Provide the [x, y] coordinate of the cell's center where the given text is located.  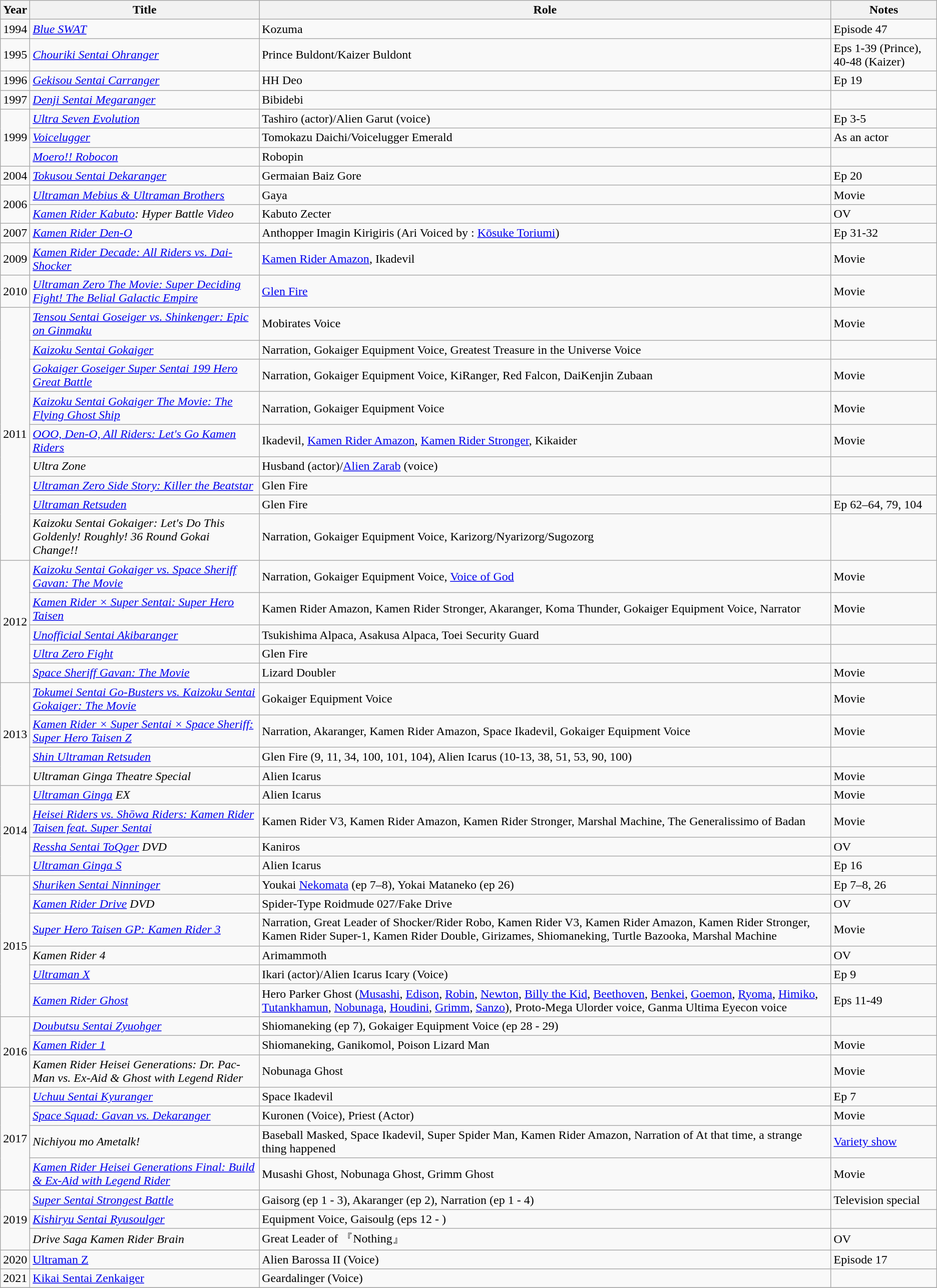
Kamen Rider Den-O [145, 233]
1999 [15, 138]
Nichiyou mo Ametalk! [145, 1142]
Variety show [884, 1142]
Ressha Sentai ToQger DVD [145, 847]
Ep 31-32 [884, 233]
Ultra Seven Evolution [145, 119]
Ep 7–8, 26 [884, 885]
Kishiryu Sentai Ryusoulger [145, 1219]
Kamen Rider × Super Sentai: Super Hero Taisen [145, 608]
Space Sheriff Gavan: The Movie [145, 673]
Super Hero Taisen GP: Kamen Rider 3 [145, 930]
Tomokazu Daichi/Voicelugger Emerald [545, 138]
2017 [15, 1139]
2020 [15, 1259]
Lizard Doubler [545, 673]
Germaian Baiz Gore [545, 176]
Gekisou Sentai Carranger [145, 81]
Ultra Zero Fight [145, 654]
Kaizoku Sentai Gokaiger vs. Space Sheriff Gavan: The Movie [145, 576]
Robopin [545, 157]
Heisei Riders vs. Shōwa Riders: Kamen Rider Taisen feat. Super Sentai [145, 821]
Bibidebi [545, 100]
Uchuu Sentai Kyuranger [145, 1097]
Kuronen (Voice), Priest (Actor) [545, 1116]
Notes [884, 10]
2019 [15, 1220]
Role [545, 10]
Gaisorg (ep 1 - 3), Akaranger (ep 2), Narration (ep 1 - 4) [545, 1200]
Baseball Masked, Space Ikadevil, Super Spider Man, Kamen Rider Amazon, Narration of At that time, a strange thing happened [545, 1142]
Narration, Gokaiger Equipment Voice, Greatest Treasure in the Universe Voice [545, 350]
Musashi Ghost, Nobunaga Ghost, Grimm Ghost [545, 1174]
Kaizoku Sentai Gokaiger: Let's Do This Goldenly! Roughly! 36 Round Gokai Change!! [145, 537]
1997 [15, 100]
Kamen Rider Heisei Generations Final: Build & Ex-Aid with Legend Rider [145, 1174]
Alien Barossa II (Voice) [545, 1259]
Year [15, 10]
Eps 11-49 [884, 1000]
2004 [15, 176]
Ep 20 [884, 176]
1996 [15, 81]
Ultra Zone [145, 466]
1994 [15, 29]
Blue SWAT [145, 29]
Nobunaga Ghost [545, 1071]
Drive Saga Kamen Rider Brain [145, 1239]
2014 [15, 831]
Husband (actor)/Alien Zarab (voice) [545, 466]
Tensou Sentai Goseiger vs. Shinkenger: Epic on Ginmaku [145, 324]
Kaniros [545, 847]
Kaizoku Sentai Gokaiger [145, 350]
Ultraman X [145, 974]
OOO, Den-O, All Riders: Let's Go Kamen Riders [145, 440]
Tokumei Sentai Go-Busters vs. Kaizoku Sentai Gokaiger: The Movie [145, 699]
Tsukishima Alpaca, Asakusa Alpaca, Toei Security Guard [545, 634]
Shin Ultraman Retsuden [145, 757]
Ultraman Mebius & Ultraman Brothers [145, 195]
Kikai Sentai Zenkaiger [145, 1278]
Kabuto Zecter [545, 214]
Shiomaneking (ep 7), Gokaiger Equipment Voice (ep 28 - 29) [545, 1026]
Denji Sentai Megaranger [145, 100]
2011 [15, 434]
Kamen Rider Kabuto: Hyper Battle Video [145, 214]
Prince Buldont/Kaizer Buldont [545, 55]
Gaya [545, 195]
Super Sentai Strongest Battle [145, 1200]
Doubutsu Sentai Zyuohger [145, 1026]
2007 [15, 233]
Ikari (actor)/Alien Icarus Icary (Voice) [545, 974]
Kamen Rider Amazon, Ikadevil [545, 258]
Spider-Type Roidmude 027/Fake Drive [545, 904]
Ultraman Retsuden [145, 504]
Kamen Rider 1 [145, 1045]
2006 [15, 204]
Title [145, 10]
2012 [15, 621]
Mobirates Voice [545, 324]
Glen Fire (9, 11, 34, 100, 101, 104), Alien Icarus (10-13, 38, 51, 53, 90, 100) [545, 757]
Ultraman Ginga S [145, 866]
Ultraman Z [145, 1259]
Space Ikadevil [545, 1097]
Space Squad: Gavan vs. Dekaranger [145, 1116]
Ep 19 [884, 81]
Kamen Rider Drive DVD [145, 904]
Ikadevil, Kamen Rider Amazon, Kamen Rider Stronger, Kikaider [545, 440]
Kamen Rider × Super Sentai × Space Sheriff: Super Hero Taisen Z [145, 732]
Kamen Rider Heisei Generations: Dr. Pac-Man vs. Ex-Aid & Ghost with Legend Rider [145, 1071]
Youkai Nekomata (ep 7–8), Yokai Mataneko (ep 26) [545, 885]
Equipment Voice, Gaisoulg (eps 12 - ) [545, 1219]
Narration, Gokaiger Equipment Voice [545, 408]
Ultraman Zero Side Story: Killer the Beatstar [145, 485]
Shiomaneking, Ganikomol, Poison Lizard Man [545, 1045]
1995 [15, 55]
2015 [15, 946]
Ep 16 [884, 866]
Great Leader of 『Nothing』 [545, 1239]
Narration, Gokaiger Equipment Voice, Karizorg/Nyarizorg/Sugozorg [545, 537]
HH Deo [545, 81]
Kamen Rider V3, Kamen Rider Amazon, Kamen Rider Stronger, Marshal Machine, The Generalissimo of Badan [545, 821]
Moero!! Robocon [145, 157]
Narration, Gokaiger Equipment Voice, Voice of God [545, 576]
Narration, Akaranger, Kamen Rider Amazon, Space Ikadevil, Gokaiger Equipment Voice [545, 732]
Chouriki Sentai Ohranger [145, 55]
2016 [15, 1052]
2009 [15, 258]
2013 [15, 734]
Ultraman Ginga EX [145, 795]
Episode 47 [884, 29]
Television special [884, 1200]
Anthopper Imagin Kirigiris (Ari Voiced by : Kōsuke Toriumi) [545, 233]
Kamen Rider Amazon, Kamen Rider Stronger, Akaranger, Koma Thunder, Gokaiger Equipment Voice, Narrator [545, 608]
Shuriken Sentai Ninninger [145, 885]
Tashiro (actor)/Alien Garut (voice) [545, 119]
Tokusou Sentai Dekaranger [145, 176]
Ep 3-5 [884, 119]
2021 [15, 1278]
Ultraman Ginga Theatre Special [145, 776]
Unofficial Sentai Akibaranger [145, 634]
Gokaiger Equipment Voice [545, 699]
Kamen Rider Decade: All Riders vs. Dai-Shocker [145, 258]
Episode 17 [884, 1259]
2010 [15, 291]
As an actor [884, 138]
Ep 7 [884, 1097]
Kamen Rider 4 [145, 955]
Kozuma [545, 29]
Ep 9 [884, 974]
Ultraman Zero The Movie: Super Deciding Fight! The Belial Galactic Empire [145, 291]
Gokaiger Goseiger Super Sentai 199 Hero Great Battle [145, 375]
Ep 62–64, 79, 104 [884, 504]
Voicelugger [145, 138]
Kaizoku Sentai Gokaiger The Movie: The Flying Ghost Ship [145, 408]
Kamen Rider Ghost [145, 1000]
Eps 1-39 (Prince), 40-48 (Kaizer) [884, 55]
Geardalinger (Voice) [545, 1278]
Narration, Gokaiger Equipment Voice, KiRanger, Red Falcon, DaiKenjin Zubaan [545, 375]
Arimammoth [545, 955]
